Provide the [X, Y] coordinate of the cell's center where the given text is located.  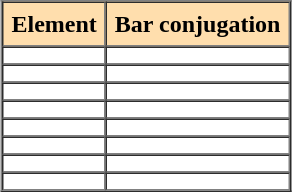
Element [54, 24]
Bar conjugation [198, 24]
